Extract the (X, Y) coordinate from the center of the cell holding the provided text.  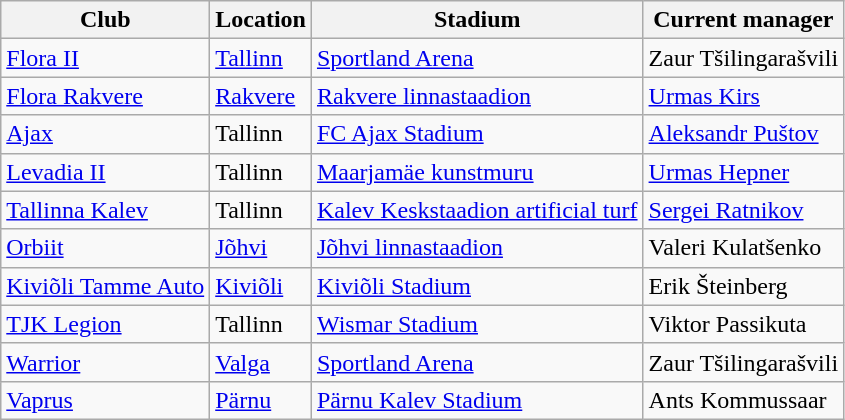
Urmas Hepner (744, 172)
Rakvere linnastaadion (477, 96)
Ants Kommussaar (744, 400)
Kiviõli Stadium (477, 286)
TJK Legion (106, 324)
Valga (261, 362)
Jõhvi linnastaadion (477, 248)
Warrior (106, 362)
Rakvere (261, 96)
Sergei Ratnikov (744, 210)
Flora Rakvere (106, 96)
Orbiit (106, 248)
Viktor Passikuta (744, 324)
Wismar Stadium (477, 324)
FC Ajax Stadium (477, 134)
Ajax (106, 134)
Club (106, 20)
Pärnu Kalev Stadium (477, 400)
Tallinna Kalev (106, 210)
Urmas Kirs (744, 96)
Erik Šteinberg (744, 286)
Kiviõli (261, 286)
Kalev Keskstaadion artificial turf (477, 210)
Kiviõli Tamme Auto (106, 286)
Location (261, 20)
Maarjamäe kunstmuru (477, 172)
Levadia II (106, 172)
Aleksandr Puštov (744, 134)
Pärnu (261, 400)
Valeri Kulatšenko (744, 248)
Vaprus (106, 400)
Current manager (744, 20)
Flora II (106, 58)
Jõhvi (261, 248)
Stadium (477, 20)
